Locate the cell with the specified text and output its (X, Y) center coordinate. 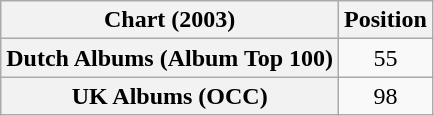
UK Albums (OCC) (170, 96)
Dutch Albums (Album Top 100) (170, 58)
98 (386, 96)
Chart (2003) (170, 20)
Position (386, 20)
55 (386, 58)
